Pinpoint the cell where the given text exists, returning its [x, y] midpoint coordinate. 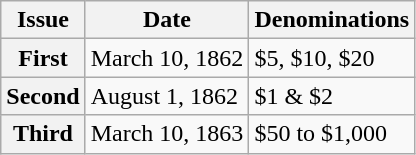
Date [167, 20]
First [43, 58]
Denominations [332, 20]
$1 & $2 [332, 96]
March 10, 1863 [167, 134]
March 10, 1862 [167, 58]
Issue [43, 20]
$5, $10, $20 [332, 58]
$50 to $1,000 [332, 134]
Third [43, 134]
August 1, 1862 [167, 96]
Second [43, 96]
